Find where the given text appears and provide that cell's center as [x, y] coordinate. 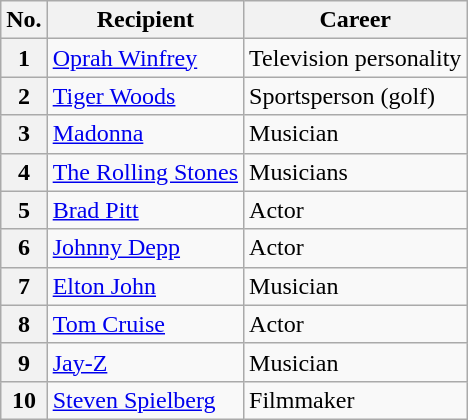
Steven Spielberg [145, 400]
8 [24, 324]
9 [24, 362]
10 [24, 400]
No. [24, 20]
Oprah Winfrey [145, 58]
Career [356, 20]
Tiger Woods [145, 96]
Johnny Depp [145, 248]
Elton John [145, 286]
2 [24, 96]
5 [24, 210]
7 [24, 286]
Sportsperson (golf) [356, 96]
Madonna [145, 134]
3 [24, 134]
6 [24, 248]
Brad Pitt [145, 210]
Tom Cruise [145, 324]
Jay-Z [145, 362]
Musicians [356, 172]
Filmmaker [356, 400]
Television personality [356, 58]
The Rolling Stones [145, 172]
4 [24, 172]
Recipient [145, 20]
1 [24, 58]
